From the cell containing the given text, extract its center point as [x, y] coordinate. 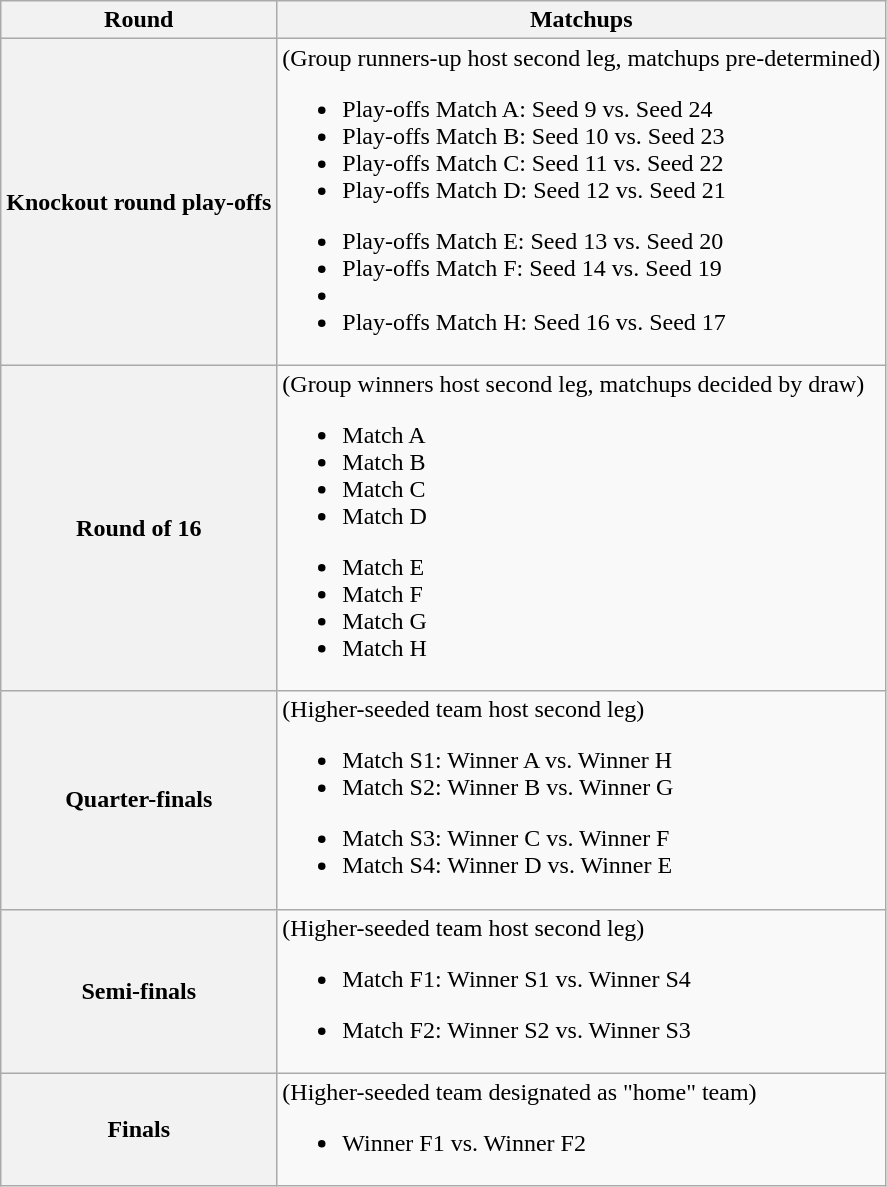
Matchups [582, 20]
Quarter-finals [139, 800]
(Group winners host second leg, matchups decided by draw) Match AMatch BMatch CMatch DMatch EMatch FMatch GMatch H [582, 528]
(Higher-seeded team designated as "home" team)Winner F1 vs. Winner F2 [582, 1130]
Finals [139, 1130]
Round [139, 20]
(Higher-seeded team host second leg) Match F1: Winner S1 vs. Winner S4Match F2: Winner S2 vs. Winner S3 [582, 991]
Knockout round play-offs [139, 202]
Semi-finals [139, 991]
Round of 16 [139, 528]
